Determine the [x, y] coordinate at the center of the cell enclosing the given text.  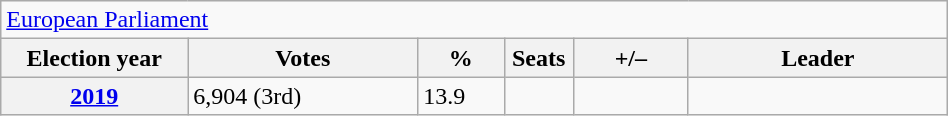
13.9 [461, 96]
European Parliament [474, 20]
% [461, 58]
Votes [303, 58]
6,904 (3rd) [303, 96]
Seats [538, 58]
2019 [94, 96]
Leader [818, 58]
Election year [94, 58]
+/– [630, 58]
